Provide the [x, y] coordinate of the cell's center where the given text is located.  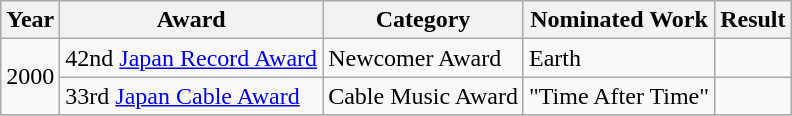
42nd Japan Record Award [192, 58]
Earth [618, 58]
Year [30, 20]
Newcomer Award [424, 58]
Nominated Work [618, 20]
Award [192, 20]
2000 [30, 77]
Cable Music Award [424, 96]
Category [424, 20]
"Time After Time" [618, 96]
Result [753, 20]
33rd Japan Cable Award [192, 96]
